Identify which cell holds the provided text, then report its [x, y] central coordinate. 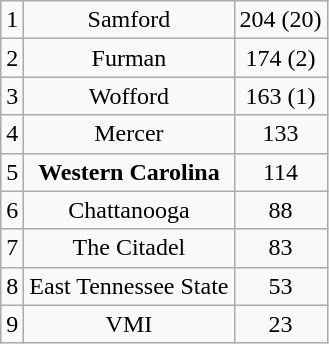
114 [280, 172]
88 [280, 210]
5 [12, 172]
Mercer [129, 134]
Chattanooga [129, 210]
163 (1) [280, 96]
9 [12, 324]
Samford [129, 20]
23 [280, 324]
174 (2) [280, 58]
4 [12, 134]
83 [280, 248]
2 [12, 58]
8 [12, 286]
7 [12, 248]
3 [12, 96]
Furman [129, 58]
1 [12, 20]
6 [12, 210]
East Tennessee State [129, 286]
133 [280, 134]
204 (20) [280, 20]
The Citadel [129, 248]
VMI [129, 324]
53 [280, 286]
Wofford [129, 96]
Western Carolina [129, 172]
